Return the (X, Y) coordinate for the center point of the cell that contains the specified text.  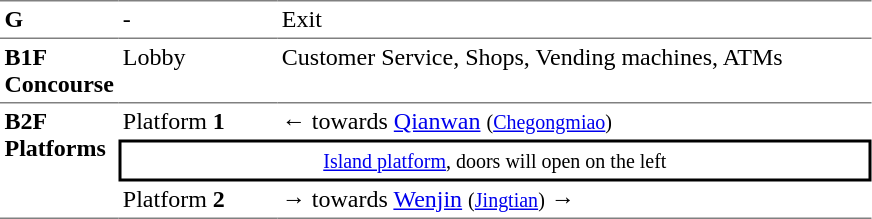
Lobby (198, 71)
- (198, 19)
G (59, 19)
← towards Qianwan (Chegongmiao) (574, 122)
Customer Service, Shops, Vending machines, ATMs (574, 71)
B1FConcourse (59, 71)
Island platform, doors will open on the left (494, 161)
Exit (574, 19)
Platform 1 (198, 122)
